Capture the cell that displays the provided text and extract its (x, y) central coordinate. 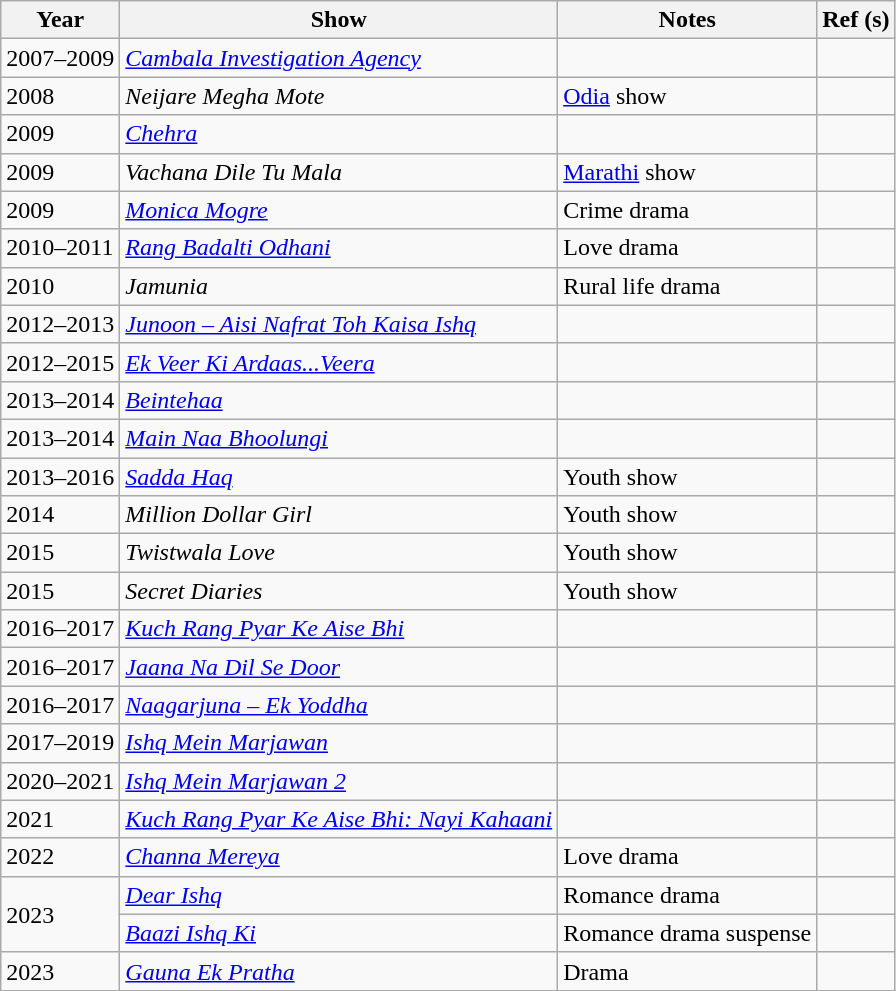
2020–2021 (60, 781)
Kuch Rang Pyar Ke Aise Bhi (339, 629)
Ishq Mein Marjawan (339, 743)
Year (60, 20)
2022 (60, 857)
2008 (60, 96)
Million Dollar Girl (339, 515)
Beintehaa (339, 400)
Dear Ishq (339, 895)
Romance drama suspense (688, 933)
Notes (688, 20)
2013–2016 (60, 477)
Monica Mogre (339, 210)
Crime drama (688, 210)
Chehra (339, 134)
Channa Mereya (339, 857)
Secret Diaries (339, 591)
Ek Veer Ki Ardaas...Veera (339, 362)
Jaana Na Dil Se Door (339, 667)
Ishq Mein Marjawan 2 (339, 781)
2014 (60, 515)
Ref (s) (856, 20)
Marathi show (688, 172)
Vachana Dile Tu Mala (339, 172)
Naagarjuna – Ek Yoddha (339, 705)
Twistwala Love (339, 553)
2007–2009 (60, 58)
Sadda Haq (339, 477)
Show (339, 20)
Rang Badalti Odhani (339, 248)
Jamunia (339, 286)
Romance drama (688, 895)
2012–2013 (60, 324)
2012–2015 (60, 362)
Junoon – Aisi Nafrat Toh Kaisa Ishq (339, 324)
2010 (60, 286)
2010–2011 (60, 248)
Gauna Ek Pratha (339, 971)
2017–2019 (60, 743)
Kuch Rang Pyar Ke Aise Bhi: Nayi Kahaani (339, 819)
Drama (688, 971)
Baazi Ishq Ki (339, 933)
Cambala Investigation Agency (339, 58)
Neijare Megha Mote (339, 96)
2021 (60, 819)
Rural life drama (688, 286)
Odia show (688, 96)
Main Naa Bhoolungi (339, 438)
